From the cell containing the given text, extract its center point as [X, Y] coordinate. 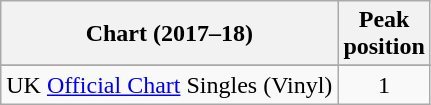
Chart (2017–18) [170, 34]
Peak position [384, 34]
1 [384, 85]
UK Official Chart Singles (Vinyl) [170, 85]
